Output the (x, y) coordinate of the center of the cell containing the given text.  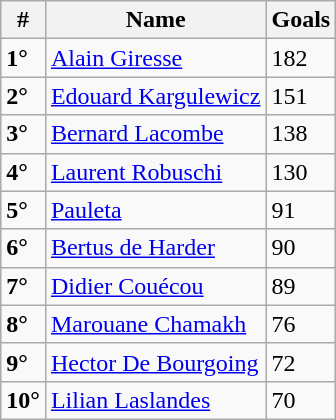
9° (24, 362)
3° (24, 134)
Lilian Laslandes (156, 400)
130 (301, 172)
10° (24, 400)
Pauleta (156, 210)
Name (156, 20)
Bertus de Harder (156, 248)
72 (301, 362)
Edouard Kargulewicz (156, 96)
76 (301, 324)
90 (301, 248)
Marouane Chamakh (156, 324)
Bernard Lacombe (156, 134)
91 (301, 210)
70 (301, 400)
Alain Giresse (156, 58)
2° (24, 96)
8° (24, 324)
7° (24, 286)
6° (24, 248)
Laurent Robuschi (156, 172)
# (24, 20)
182 (301, 58)
151 (301, 96)
Didier Couécou (156, 286)
Goals (301, 20)
1° (24, 58)
89 (301, 286)
4° (24, 172)
5° (24, 210)
138 (301, 134)
Hector De Bourgoing (156, 362)
